Find where the given text appears and provide that cell's center as (x, y) coordinate. 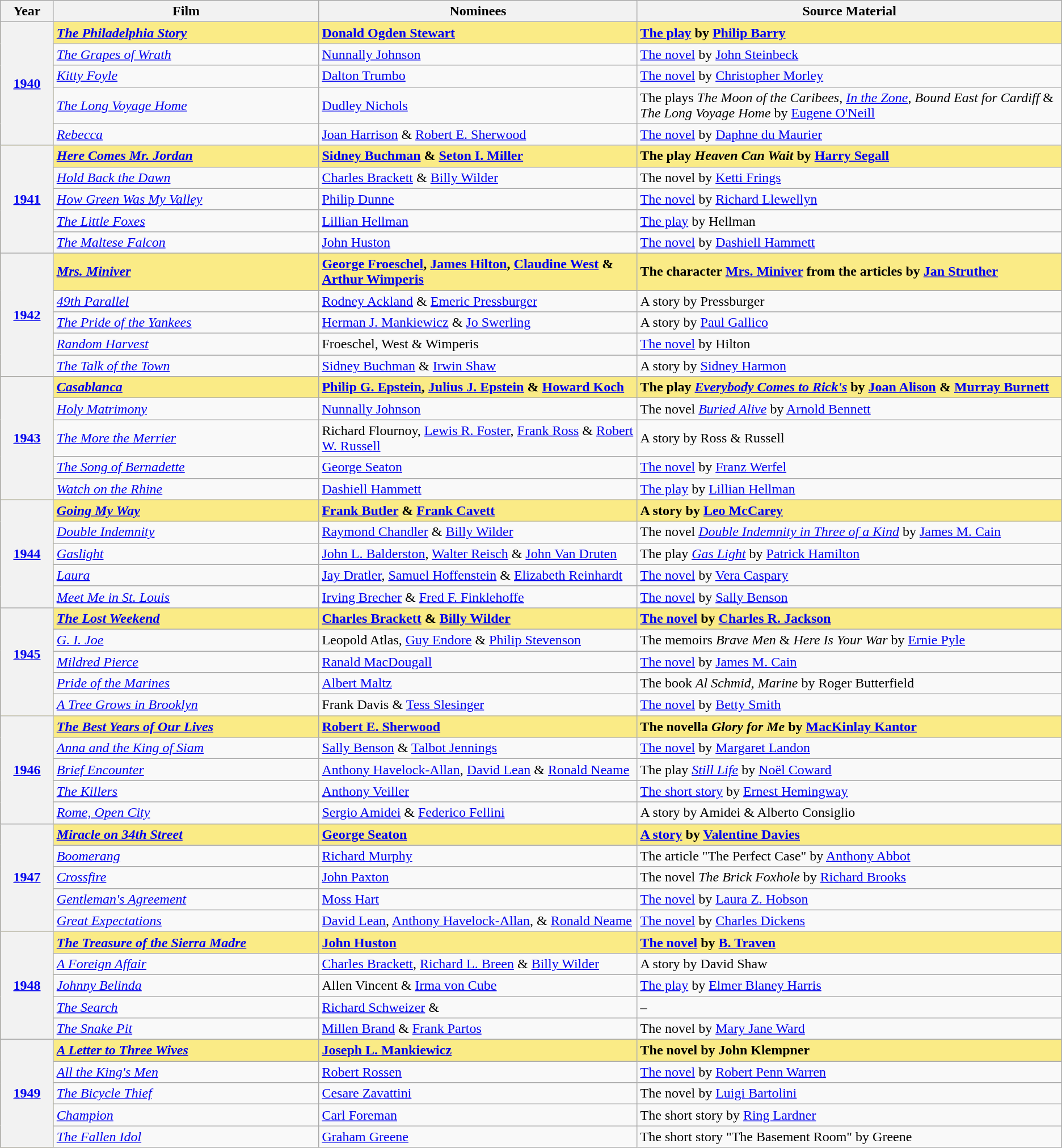
Frank Butler & Frank Cavett (478, 510)
Laura (186, 575)
Pride of the Marines (186, 683)
The novel by Robert Penn Warren (849, 1072)
Graham Greene (478, 1137)
The novel by John Klempner (849, 1050)
The Long Voyage Home (186, 105)
Charles Brackett, Richard L. Breen & Billy Wilder (478, 964)
Mrs. Miniver (186, 271)
Mildred Pierce (186, 662)
The Philadelphia Story (186, 33)
The novel by Ketti Frings (849, 178)
Rodney Ackland & Emeric Pressburger (478, 301)
The novel by Mary Jane Ward (849, 1029)
The play by Elmer Blaney Harris (849, 985)
The play Gas Light by Patrick Hamilton (849, 554)
The Song of Bernadette (186, 467)
The short story "The Basement Room" by Greene (849, 1137)
Johnny Belinda (186, 985)
1941 (27, 199)
The article "The Perfect Case" by Anthony Abbot (849, 856)
David Lean, Anthony Havelock-Allan, & Ronald Neame (478, 921)
Dalton Trumbo (478, 76)
John L. Balderston, Walter Reisch & John Van Druten (478, 554)
Ranald MacDougall (478, 662)
The play Still Life by Noël Coward (849, 770)
The Talk of the Town (186, 366)
1949 (27, 1094)
Frank Davis & Tess Slesinger (478, 705)
The short story by Ernest Hemingway (849, 791)
Leopold Atlas, Guy Endore & Philip Stevenson (478, 640)
The novel by Luigi Bartolini (849, 1094)
Gentleman's Agreement (186, 899)
Source Material (849, 11)
Irving Brecher & Fred F. Finklehoffe (478, 597)
G. I. Joe (186, 640)
Carl Foreman (478, 1115)
The novel by John Steinbeck (849, 54)
A Letter to Three Wives (186, 1050)
Sally Benson & Talbot Jennings (478, 748)
Anna and the King of Siam (186, 748)
Watch on the Rhine (186, 489)
A Foreign Affair (186, 964)
A story by Ross & Russell (849, 438)
George Froeschel, James Hilton, Claudine West & Arthur Wimperis (478, 271)
49th Parallel (186, 301)
The short story by Ring Lardner (849, 1115)
The novel by Hilton (849, 344)
The novel by Sally Benson (849, 597)
Random Harvest (186, 344)
How Green Was My Valley (186, 199)
Meet Me in St. Louis (186, 597)
1940 (27, 84)
Champion (186, 1115)
Raymond Chandler & Billy Wilder (478, 532)
Nominees (478, 11)
The Best Years of Our Lives (186, 727)
Philip Dunne (478, 199)
Allen Vincent & Irma von Cube (478, 985)
The novel by Franz Werfel (849, 467)
Anthony Veiller (478, 791)
A story by Pressburger (849, 301)
The More the Merrier (186, 438)
Richard Flournoy, Lewis R. Foster, Frank Ross & Robert W. Russell (478, 438)
1945 (27, 661)
Sergio Amidei & Federico Fellini (478, 813)
The novel by B. Traven (849, 942)
Film (186, 11)
Holy Matrimony (186, 409)
Crossfire (186, 877)
A story by Leo McCarey (849, 510)
The Maltese Falcon (186, 242)
Hold Back the Dawn (186, 178)
1942 (27, 314)
The play by Hellman (849, 221)
A story by David Shaw (849, 964)
1943 (27, 438)
The novel The Brick Foxhole by Richard Brooks (849, 877)
1948 (27, 985)
The novel by Richard Llewellyn (849, 199)
The Treasure of the Sierra Madre (186, 942)
Jay Dratler, Samuel Hoffenstein & Elizabeth Reinhardt (478, 575)
Joan Harrison & Robert E. Sherwood (478, 134)
The play Everybody Comes to Rick's by Joan Alison & Murray Burnett (849, 387)
The play by Philip Barry (849, 33)
The Killers (186, 791)
Dudley Nichols (478, 105)
Richard Murphy (478, 856)
The plays The Moon of the Caribees, In the Zone, Bound East for Cardiff & The Long Voyage Home by Eugene O'Neill (849, 105)
1947 (27, 877)
The novel by Betty Smith (849, 705)
The novel by Margaret Landon (849, 748)
Gaslight (186, 554)
Rebecca (186, 134)
Robert Rossen (478, 1072)
A story by Paul Gallico (849, 323)
Froeschel, West & Wimperis (478, 344)
The novel by Charles R. Jackson (849, 618)
1946 (27, 770)
Anthony Havelock-Allan, David Lean & Ronald Neame (478, 770)
Philip G. Epstein, Julius J. Epstein & Howard Koch (478, 387)
Sidney Buchman & Irwin Shaw (478, 366)
Year (27, 11)
Great Expectations (186, 921)
Robert E. Sherwood (478, 727)
Albert Maltz (478, 683)
A story by Amidei & Alberto Consiglio (849, 813)
Sidney Buchman & Seton I. Miller (478, 156)
Kitty Foyle (186, 76)
Cesare Zavattini (478, 1094)
The novel by Daphne du Maurier (849, 134)
Casablanca (186, 387)
The novel Double Indemnity in Three of a Kind by James M. Cain (849, 532)
– (849, 1007)
The novel by Dashiell Hammett (849, 242)
The novel Buried Alive by Arnold Bennett (849, 409)
A Tree Grows in Brooklyn (186, 705)
Miracle on 34th Street (186, 834)
The memoirs Brave Men & Here Is Your War by Ernie Pyle (849, 640)
The Grapes of Wrath (186, 54)
The novella Glory for Me by MacKinlay Kantor (849, 727)
Going My Way (186, 510)
Richard Schweizer & (478, 1007)
A story by Valentine Davies (849, 834)
Donald Ogden Stewart (478, 33)
A story by Sidney Harmon (849, 366)
The character Mrs. Miniver from the articles by Jan Struther (849, 271)
The novel by James M. Cain (849, 662)
The Pride of the Yankees (186, 323)
Brief Encounter (186, 770)
Herman J. Mankiewicz & Jo Swerling (478, 323)
1944 (27, 554)
The play by Lillian Hellman (849, 489)
The Little Foxes (186, 221)
Lillian Hellman (478, 221)
Dashiell Hammett (478, 489)
Boomerang (186, 856)
The Fallen Idol (186, 1137)
All the King's Men (186, 1072)
The Search (186, 1007)
The novel by Christopher Morley (849, 76)
The novel by Vera Caspary (849, 575)
The play Heaven Can Wait by Harry Segall (849, 156)
The novel by Charles Dickens (849, 921)
The Bicycle Thief (186, 1094)
The book Al Schmid, Marine by Roger Butterfield (849, 683)
Here Comes Mr. Jordan (186, 156)
Double Indemnity (186, 532)
The Snake Pit (186, 1029)
Joseph L. Mankiewicz (478, 1050)
John Paxton (478, 877)
Rome, Open City (186, 813)
The Lost Weekend (186, 618)
The novel by Laura Z. Hobson (849, 899)
Millen Brand & Frank Partos (478, 1029)
Moss Hart (478, 899)
